From the cell containing the given text, extract its center point as [X, Y] coordinate. 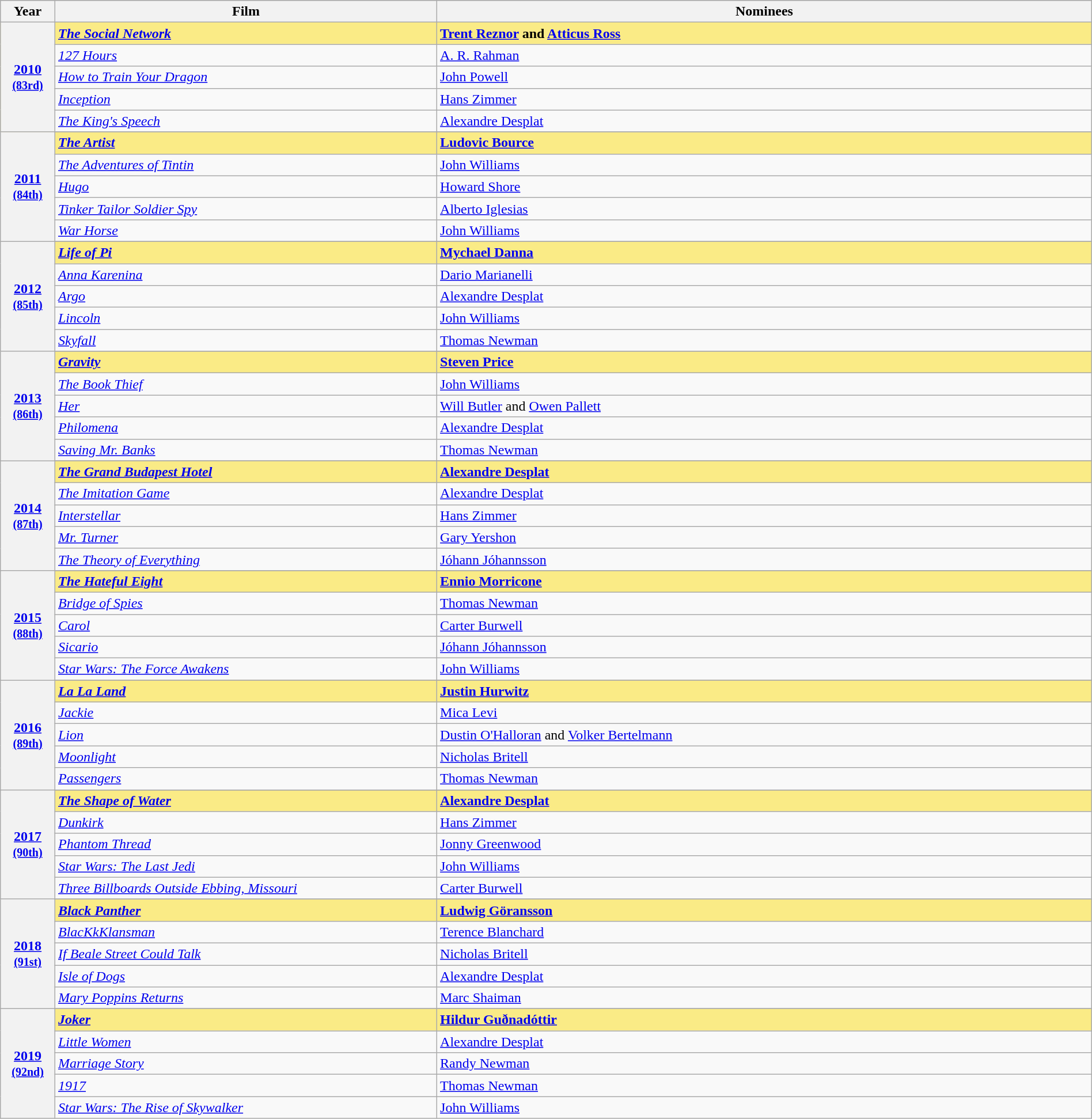
Interstellar [245, 515]
The Hateful Eight [245, 581]
Lion [245, 735]
Black Panther [245, 910]
If Beale Street Could Talk [245, 954]
La La Land [245, 691]
Tinker Tailor Soldier Spy [245, 208]
Ludovic Bource [765, 143]
2014(87th) [28, 515]
Will Butler and Owen Pallett [765, 406]
127 Hours [245, 55]
Ennio Morricone [765, 581]
The Shape of Water [245, 801]
The Theory of Everything [245, 559]
Hugo [245, 187]
How to Train Your Dragon [245, 77]
Marc Shaiman [765, 998]
2011(84th) [28, 187]
Steven Price [765, 362]
Three Billboards Outside Ebbing, Missouri [245, 888]
Argo [245, 297]
War Horse [245, 230]
BlacKkKlansman [245, 932]
The Social Network [245, 33]
Phantom Thread [245, 844]
The Adventures of Tintin [245, 165]
Mychael Danna [765, 252]
Film [245, 12]
John Powell [765, 77]
2013(86th) [28, 406]
Jackie [245, 713]
Gary Yershon [765, 537]
Carol [245, 625]
2018(91st) [28, 954]
Randy Newman [765, 1064]
Life of Pi [245, 252]
2012(85th) [28, 296]
Howard Shore [765, 187]
2015(88th) [28, 625]
Marriage Story [245, 1064]
Moonlight [245, 757]
Dunkirk [245, 822]
1917 [245, 1086]
Philomena [245, 428]
The Imitation Game [245, 494]
Star Wars: The Force Awakens [245, 669]
Mr. Turner [245, 537]
2016(89th) [28, 735]
A. R. Rahman [765, 55]
Passengers [245, 779]
Little Women [245, 1042]
Gravity [245, 362]
Trent Reznor and Atticus Ross [765, 33]
Jonny Greenwood [765, 844]
Alberto Iglesias [765, 208]
2010(83rd) [28, 77]
Dario Marianelli [765, 275]
Mary Poppins Returns [245, 998]
Year [28, 12]
Inception [245, 99]
2017(90th) [28, 844]
The Artist [245, 143]
Nominees [765, 12]
Star Wars: The Rise of Skywalker [245, 1107]
Sicario [245, 647]
Isle of Dogs [245, 976]
Mica Levi [765, 713]
Terence Blanchard [765, 932]
Her [245, 406]
Saving Mr. Banks [245, 450]
Skyfall [245, 340]
The Book Thief [245, 384]
Bridge of Spies [245, 603]
Ludwig Göransson [765, 910]
Anna Karenina [245, 275]
Star Wars: The Last Jedi [245, 866]
Lincoln [245, 318]
Justin Hurwitz [765, 691]
The Grand Budapest Hotel [245, 472]
2019(92nd) [28, 1064]
Joker [245, 1020]
Hildur Guðnadóttir [765, 1020]
The King's Speech [245, 121]
Dustin O'Halloran and Volker Bertelmann [765, 735]
